Capture the cell that displays the provided text and extract its [X, Y] central coordinate. 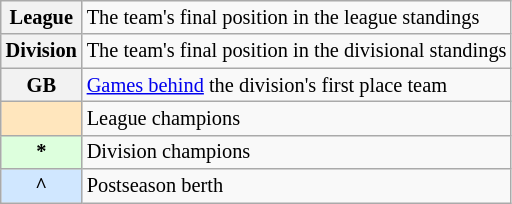
^ [42, 186]
League champions [297, 118]
Division [42, 51]
Games behind the division's first place team [297, 85]
GB [42, 85]
* [42, 152]
The team's final position in the league standings [297, 17]
Postseason berth [297, 186]
League [42, 17]
The team's final position in the divisional standings [297, 51]
Division champions [297, 152]
